Detect which cell encompasses the target text, then output its [X, Y] center coordinate. 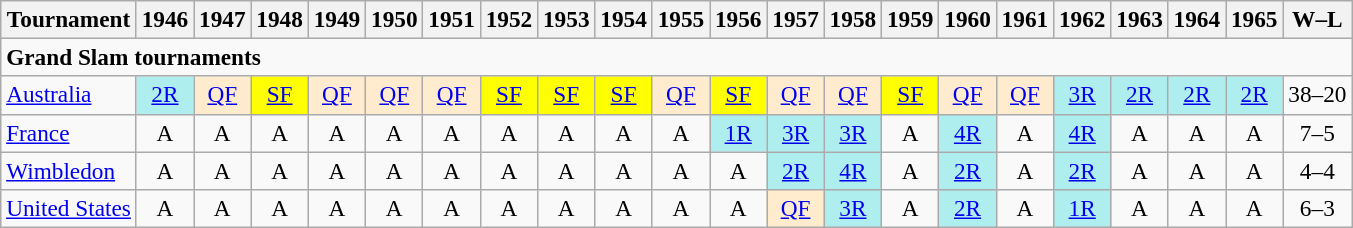
1964 [1196, 19]
1947 [222, 19]
1958 [852, 19]
Tournament [69, 19]
1956 [738, 19]
United States [69, 208]
1946 [164, 19]
Australia [69, 95]
1952 [508, 19]
7–5 [1318, 133]
W–L [1318, 19]
1950 [394, 19]
4–4 [1318, 170]
1954 [624, 19]
38–20 [1318, 95]
1959 [910, 19]
1961 [1024, 19]
Grand Slam tournaments [676, 57]
Wimbledon [69, 170]
1948 [280, 19]
1957 [796, 19]
1965 [1254, 19]
1953 [566, 19]
1955 [680, 19]
France [69, 133]
1963 [1140, 19]
6–3 [1318, 208]
1960 [968, 19]
1949 [336, 19]
1962 [1082, 19]
1951 [452, 19]
